Extract the [X, Y] coordinate from the center of the cell holding the provided text.  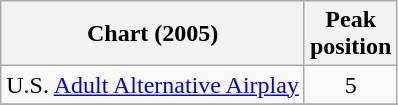
Chart (2005) [153, 34]
U.S. Adult Alternative Airplay [153, 85]
5 [350, 85]
Peakposition [350, 34]
